Extract the (x, y) coordinate from the center of the cell holding the provided text.  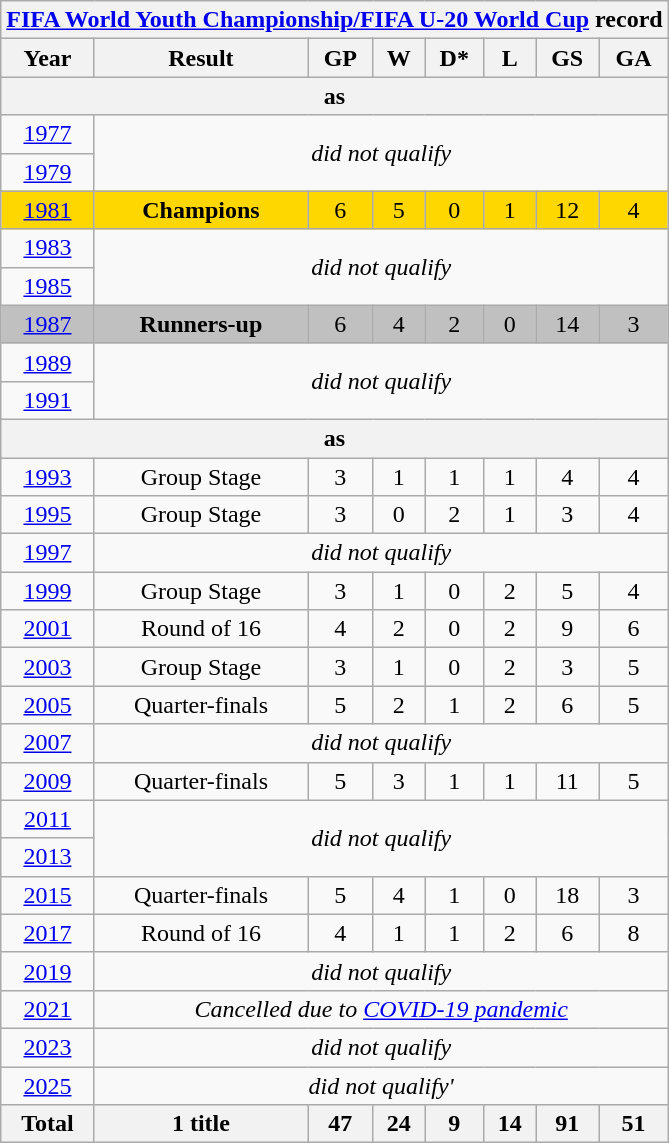
2007 (48, 743)
2013 (48, 857)
Year (48, 58)
1995 (48, 515)
1993 (48, 477)
24 (399, 1124)
Runners-up (201, 324)
Result (201, 58)
2025 (48, 1085)
91 (568, 1124)
Cancelled due to COVID-19 pandemic (381, 1009)
1999 (48, 591)
1981 (48, 210)
18 (568, 895)
1987 (48, 324)
D* (454, 58)
12 (568, 210)
2021 (48, 1009)
1985 (48, 286)
2017 (48, 933)
2009 (48, 781)
GP (340, 58)
W (399, 58)
2001 (48, 629)
1979 (48, 172)
1997 (48, 553)
did not qualify' (381, 1085)
FIFA World Youth Championship/FIFA U-20 World Cup record (334, 20)
2023 (48, 1047)
L (510, 58)
1989 (48, 362)
1991 (48, 400)
2015 (48, 895)
1 title (201, 1124)
Total (48, 1124)
11 (568, 781)
1977 (48, 134)
2005 (48, 705)
Champions (201, 210)
51 (634, 1124)
47 (340, 1124)
2019 (48, 971)
8 (634, 933)
GA (634, 58)
2003 (48, 667)
2011 (48, 819)
GS (568, 58)
1983 (48, 248)
